Determine the [X, Y] coordinate at the center of the cell enclosing the given text.  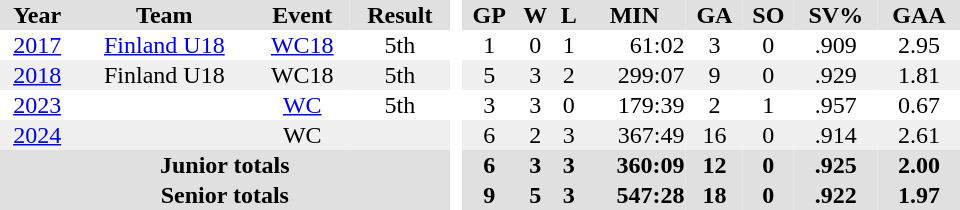
Team [164, 15]
16 [714, 135]
0.67 [919, 105]
Event [302, 15]
2017 [37, 45]
W [536, 15]
GA [714, 15]
.909 [836, 45]
360:09 [634, 165]
2023 [37, 105]
.914 [836, 135]
Junior totals [225, 165]
.922 [836, 195]
Senior totals [225, 195]
1.81 [919, 75]
299:07 [634, 75]
SV% [836, 15]
61:02 [634, 45]
.929 [836, 75]
547:28 [634, 195]
2.00 [919, 165]
Year [37, 15]
2024 [37, 135]
18 [714, 195]
GAA [919, 15]
2.61 [919, 135]
2018 [37, 75]
.925 [836, 165]
1.97 [919, 195]
367:49 [634, 135]
179:39 [634, 105]
Result [400, 15]
.957 [836, 105]
SO [768, 15]
12 [714, 165]
MIN [634, 15]
GP [490, 15]
L [569, 15]
2.95 [919, 45]
